Identify which cell holds the provided text, then report its (X, Y) central coordinate. 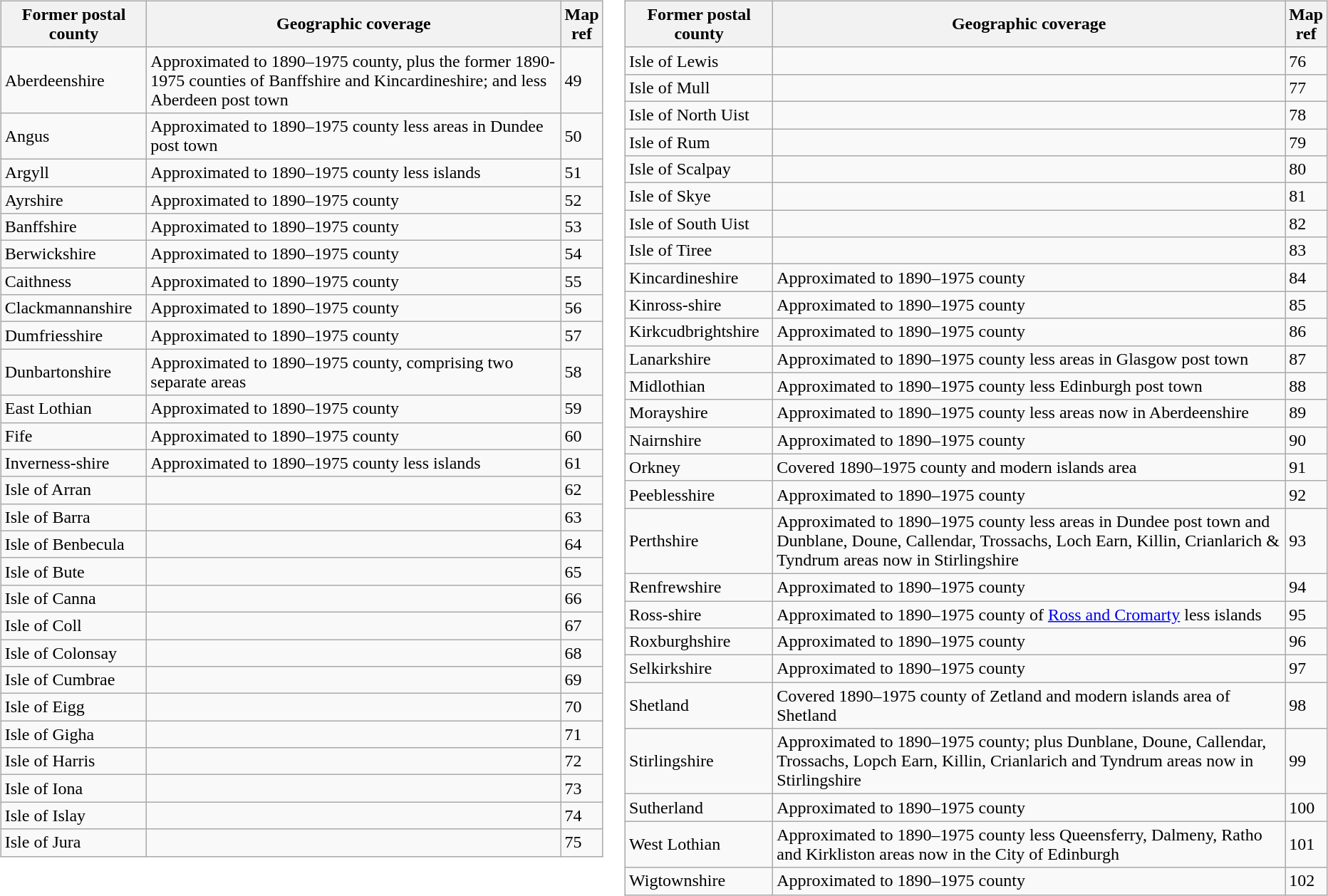
Approximated to 1890–1975 county less areas in Dundee post town (353, 135)
89 (1307, 413)
Orkney (700, 467)
Perthshire (700, 541)
52 (581, 200)
Selkirkshire (700, 669)
Isle of Colonsay (74, 653)
73 (581, 788)
Roxburghshire (700, 642)
71 (581, 734)
Morayshire (700, 413)
60 (581, 436)
67 (581, 625)
75 (581, 843)
Isle of Islay (74, 816)
80 (1307, 170)
88 (1307, 386)
Midlothian (700, 386)
68 (581, 653)
Isle of Scalpay (700, 170)
Isle of Barra (74, 517)
97 (1307, 669)
Isle of Gigha (74, 734)
Inverness-shire (74, 463)
Approximated to 1890–1975 county, comprising two separate areas (353, 372)
Dunbartonshire (74, 372)
62 (581, 490)
96 (1307, 642)
51 (581, 172)
Isle of Coll (74, 625)
Kinross-shire (700, 305)
93 (1307, 541)
98 (1307, 705)
Nairnshire (700, 440)
81 (1307, 197)
83 (1307, 251)
61 (581, 463)
94 (1307, 587)
70 (581, 707)
Isle of Skye (700, 197)
Approximated to 1890–1975 county less areas now in Aberdeenshire (1029, 413)
91 (1307, 467)
50 (581, 135)
Kincardineshire (700, 278)
Isle of Arran (74, 490)
Covered 1890–1975 county and modern islands area (1029, 467)
Ross-shire (700, 615)
56 (581, 308)
Covered 1890–1975 county of Zetland and modern islands area of Shetland (1029, 705)
92 (1307, 494)
Caithness (74, 281)
64 (581, 544)
63 (581, 517)
Kirkcudbrightshire (700, 332)
Isle of Canna (74, 598)
Isle of Iona (74, 788)
102 (1307, 881)
54 (581, 254)
Isle of Cumbrae (74, 680)
Isle of Jura (74, 843)
Lanarkshire (700, 359)
Approximated to 1890–1975 county of Ross and Cromarty less islands (1029, 615)
99 (1307, 761)
Berwickshire (74, 254)
Isle of Harris (74, 761)
Argyll (74, 172)
Angus (74, 135)
Isle of South Uist (700, 224)
101 (1307, 845)
Approximated to 1890–1975 county, plus the former 1890-1975 counties of Banffshire and Kincardineshire; and less Aberdeen post town (353, 80)
Aberdeenshire (74, 80)
66 (581, 598)
Isle of Eigg (74, 707)
53 (581, 227)
Approximated to 1890–1975 county less Queensferry, Dalmeny, Ratho and Kirkliston areas now in the City of Edinburgh (1029, 845)
Approximated to 1890–1975 county less Edinburgh post town (1029, 386)
84 (1307, 278)
78 (1307, 115)
Banffshire (74, 227)
Isle of North Uist (700, 115)
Stirlingshire (700, 761)
Isle of Mull (700, 88)
74 (581, 816)
58 (581, 372)
86 (1307, 332)
82 (1307, 224)
West Lothian (700, 845)
Dumfriesshire (74, 335)
69 (581, 680)
East Lothian (74, 409)
Renfrewshire (700, 587)
59 (581, 409)
72 (581, 761)
87 (1307, 359)
Sutherland (700, 808)
Clackmannanshire (74, 308)
90 (1307, 440)
Fife (74, 436)
79 (1307, 142)
Isle of Tiree (700, 251)
85 (1307, 305)
Approximated to 1890–1975 county less areas in Glasgow post town (1029, 359)
65 (581, 571)
Isle of Benbecula (74, 544)
Isle of Rum (700, 142)
Shetland (700, 705)
Peeblesshire (700, 494)
76 (1307, 61)
Isle of Lewis (700, 61)
49 (581, 80)
57 (581, 335)
95 (1307, 615)
77 (1307, 88)
100 (1307, 808)
Approximated to 1890–1975 county; plus Dunblane, Doune, Callendar, Trossachs, Lopch Earn, Killin, Crianlarich and Tyndrum areas now in Stirlingshire (1029, 761)
Ayrshire (74, 200)
Wigtownshire (700, 881)
55 (581, 281)
Isle of Bute (74, 571)
